Extract the [X, Y] coordinate from the center of the cell holding the provided text.  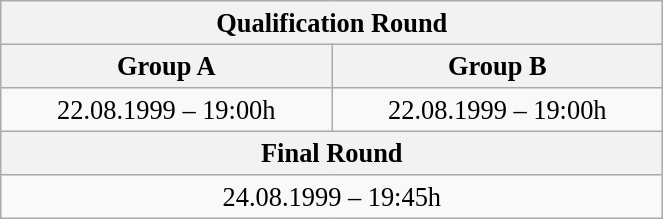
24.08.1999 – 19:45h [332, 197]
Group B [498, 66]
Final Round [332, 153]
Group A [166, 66]
Qualification Round [332, 22]
